Scan for the cell matching the given text and deliver its (X, Y) coordinate at center. 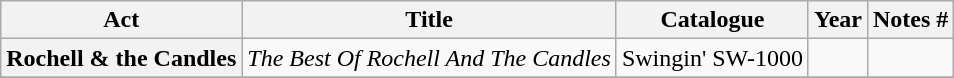
The Best Of Rochell And The Candles (430, 58)
Rochell & the Candles (122, 58)
Swingin' SW-1000 (712, 58)
Year (838, 20)
Act (122, 20)
Title (430, 20)
Notes # (910, 20)
Catalogue (712, 20)
